Provide the [x, y] coordinate of the cell's center where the given text is located.  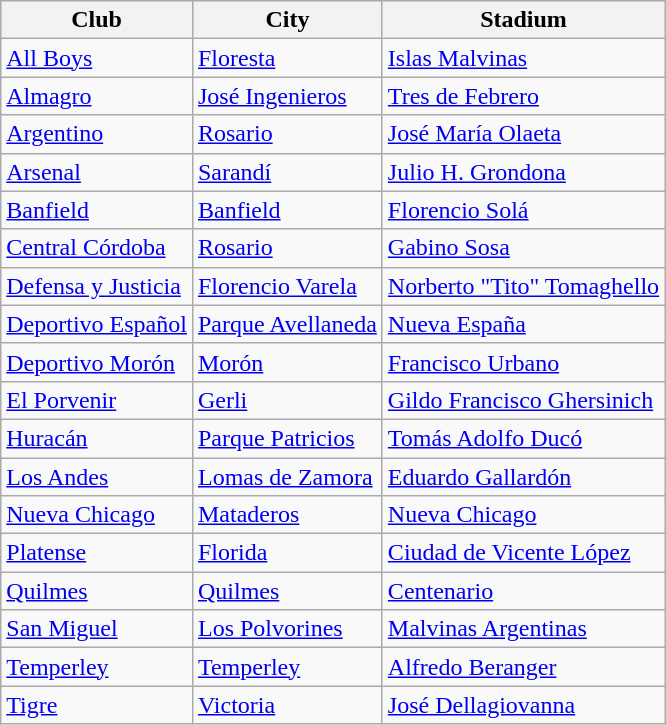
City [287, 20]
Julio H. Grondona [523, 172]
San Miguel [97, 629]
Morón [287, 362]
José Dellagiovanna [523, 705]
Tomás Adolfo Ducó [523, 438]
José María Olaeta [523, 134]
Stadium [523, 20]
Centenario [523, 591]
Islas Malvinas [523, 58]
Gildo Francisco Ghersinich [523, 400]
Arsenal [97, 172]
Francisco Urbano [523, 362]
Nueva España [523, 324]
Florida [287, 553]
Parque Patricios [287, 438]
Norberto "Tito" Tomaghello [523, 286]
Sarandí [287, 172]
Malvinas Argentinas [523, 629]
Victoria [287, 705]
Lomas de Zamora [287, 477]
Gabino Sosa [523, 248]
Florencio Varela [287, 286]
Alfredo Beranger [523, 667]
Deportivo Español [97, 324]
Florencio Solá [523, 210]
Huracán [97, 438]
Ciudad de Vicente López [523, 553]
Parque Avellaneda [287, 324]
Gerli [287, 400]
Argentino [97, 134]
Platense [97, 553]
Los Andes [97, 477]
Almagro [97, 96]
Los Polvorines [287, 629]
Deportivo Morón [97, 362]
Club [97, 20]
Central Córdoba [97, 248]
Defensa y Justicia [97, 286]
All Boys [97, 58]
Tigre [97, 705]
Mataderos [287, 515]
Tres de Febrero [523, 96]
José Ingenieros [287, 96]
Floresta [287, 58]
Eduardo Gallardón [523, 477]
El Porvenir [97, 400]
